Scan for the cell matching the given text and deliver its (x, y) coordinate at center. 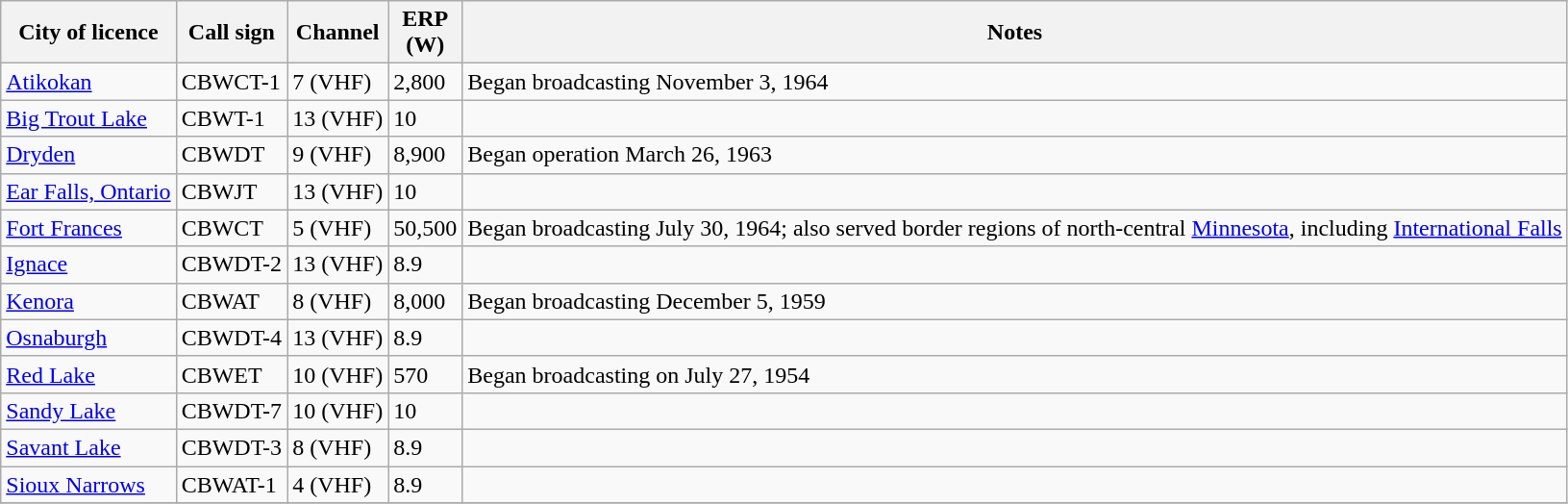
7 (VHF) (338, 82)
CBWT-1 (232, 118)
Began broadcasting July 30, 1964; also served border regions of north-central Minnesota, including International Falls (1015, 228)
Osnaburgh (88, 338)
Red Lake (88, 374)
CBWDT (232, 155)
Ear Falls, Ontario (88, 191)
Fort Frances (88, 228)
570 (425, 374)
Sioux Narrows (88, 484)
CBWDT-3 (232, 447)
Ignace (88, 265)
CBWCT-1 (232, 82)
City of licence (88, 33)
Began broadcasting November 3, 1964 (1015, 82)
Channel (338, 33)
Atikokan (88, 82)
CBWAT (232, 301)
CBWET (232, 374)
CBWJT (232, 191)
Call sign (232, 33)
2,800 (425, 82)
9 (VHF) (338, 155)
8,000 (425, 301)
CBWCT (232, 228)
Began operation March 26, 1963 (1015, 155)
CBWDT-4 (232, 338)
ERP(W) (425, 33)
CBWDT-7 (232, 411)
8,900 (425, 155)
Kenora (88, 301)
CBWAT-1 (232, 484)
Sandy Lake (88, 411)
Dryden (88, 155)
4 (VHF) (338, 484)
Notes (1015, 33)
CBWDT-2 (232, 265)
50,500 (425, 228)
5 (VHF) (338, 228)
Began broadcasting on July 27, 1954 (1015, 374)
Began broadcasting December 5, 1959 (1015, 301)
Savant Lake (88, 447)
Big Trout Lake (88, 118)
